From the cell containing the given text, extract its center point as [x, y] coordinate. 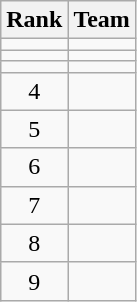
7 [34, 205]
6 [34, 167]
5 [34, 129]
Team [102, 20]
4 [34, 91]
Rank [34, 20]
8 [34, 243]
9 [34, 281]
